For the text-containing cell, return its midpoint in (X, Y) coordinate format. 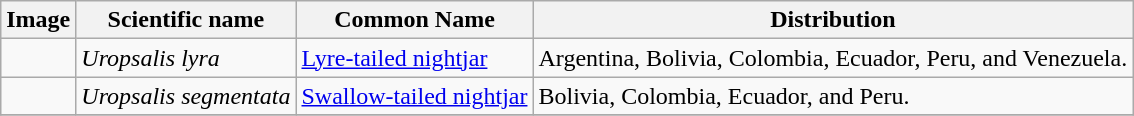
Swallow-tailed nightjar (414, 96)
Uropsalis lyra (186, 58)
Image (38, 20)
Scientific name (186, 20)
Distribution (833, 20)
Lyre-tailed nightjar (414, 58)
Common Name (414, 20)
Uropsalis segmentata (186, 96)
Argentina, Bolivia, Colombia, Ecuador, Peru, and Venezuela. (833, 58)
Bolivia, Colombia, Ecuador, and Peru. (833, 96)
